Scan for the cell matching the given text and deliver its (X, Y) coordinate at center. 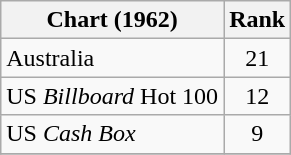
Australia (112, 58)
12 (258, 96)
Chart (1962) (112, 20)
US Billboard Hot 100 (112, 96)
Rank (258, 20)
21 (258, 58)
US Cash Box (112, 134)
9 (258, 134)
